Determine the (x, y) coordinate at the center of the cell enclosing the given text.  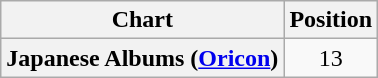
Position (331, 20)
Chart (142, 20)
13 (331, 58)
Japanese Albums (Oricon) (142, 58)
